Return the (X, Y) coordinate for the center point of the cell that contains the specified text.  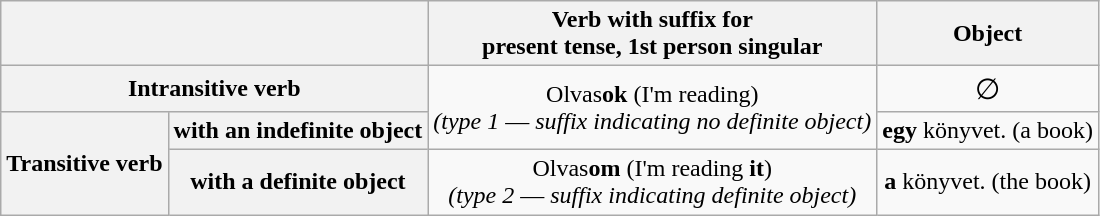
Olvasom (I'm reading it)(type 2 ― suffix indicating definite object) (652, 182)
Olvasok (I'm reading)(type 1 ― suffix indicating no definite object) (652, 108)
Intransitive verb (214, 89)
Object (988, 34)
with a definite object (298, 182)
with an indefinite object (298, 130)
a könyvet. (the book) (988, 182)
Transitive verb (84, 162)
Verb with suffix forpresent tense, 1st person singular (652, 34)
∅ (988, 89)
egy könyvet. (a book) (988, 130)
